Return the (X, Y) coordinate for the center point of the cell that contains the specified text.  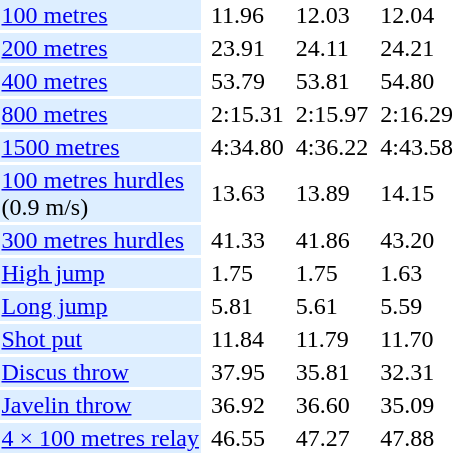
5.81 (247, 306)
400 metres (100, 81)
High jump (100, 273)
47.27 (332, 438)
4 × 100 metres relay (100, 438)
4:34.80 (247, 147)
300 metres hurdles (100, 240)
100 metres hurdles (0.9 m/s) (100, 194)
36.60 (332, 405)
2:15.97 (332, 114)
53.81 (332, 81)
36.92 (247, 405)
800 metres (100, 114)
Javelin throw (100, 405)
11.96 (247, 15)
41.86 (332, 240)
200 metres (100, 48)
35.81 (332, 372)
23.91 (247, 48)
4:36.22 (332, 147)
11.84 (247, 339)
53.79 (247, 81)
11.79 (332, 339)
24.11 (332, 48)
12.03 (332, 15)
Shot put (100, 339)
100 metres (100, 15)
41.33 (247, 240)
13.89 (332, 194)
1500 metres (100, 147)
2:15.31 (247, 114)
37.95 (247, 372)
5.61 (332, 306)
Discus throw (100, 372)
Long jump (100, 306)
46.55 (247, 438)
13.63 (247, 194)
